Pinpoint the cell where the given text exists, returning its [x, y] midpoint coordinate. 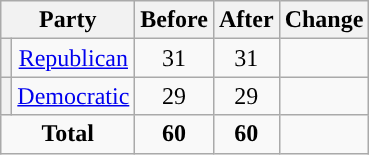
Democratic [74, 96]
Republican [74, 58]
Change [324, 20]
Before [174, 20]
After [246, 20]
Party [68, 20]
Total [68, 134]
